Scan for the cell matching the given text and deliver its [X, Y] coordinate at center. 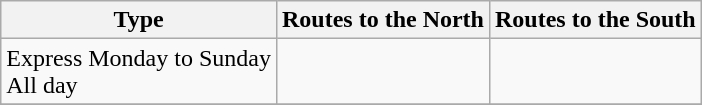
Express Monday to Sunday All day [139, 72]
Type [139, 20]
Routes to the North [382, 20]
Routes to the South [595, 20]
